Return the (x, y) coordinate for the center point of the cell that contains the specified text.  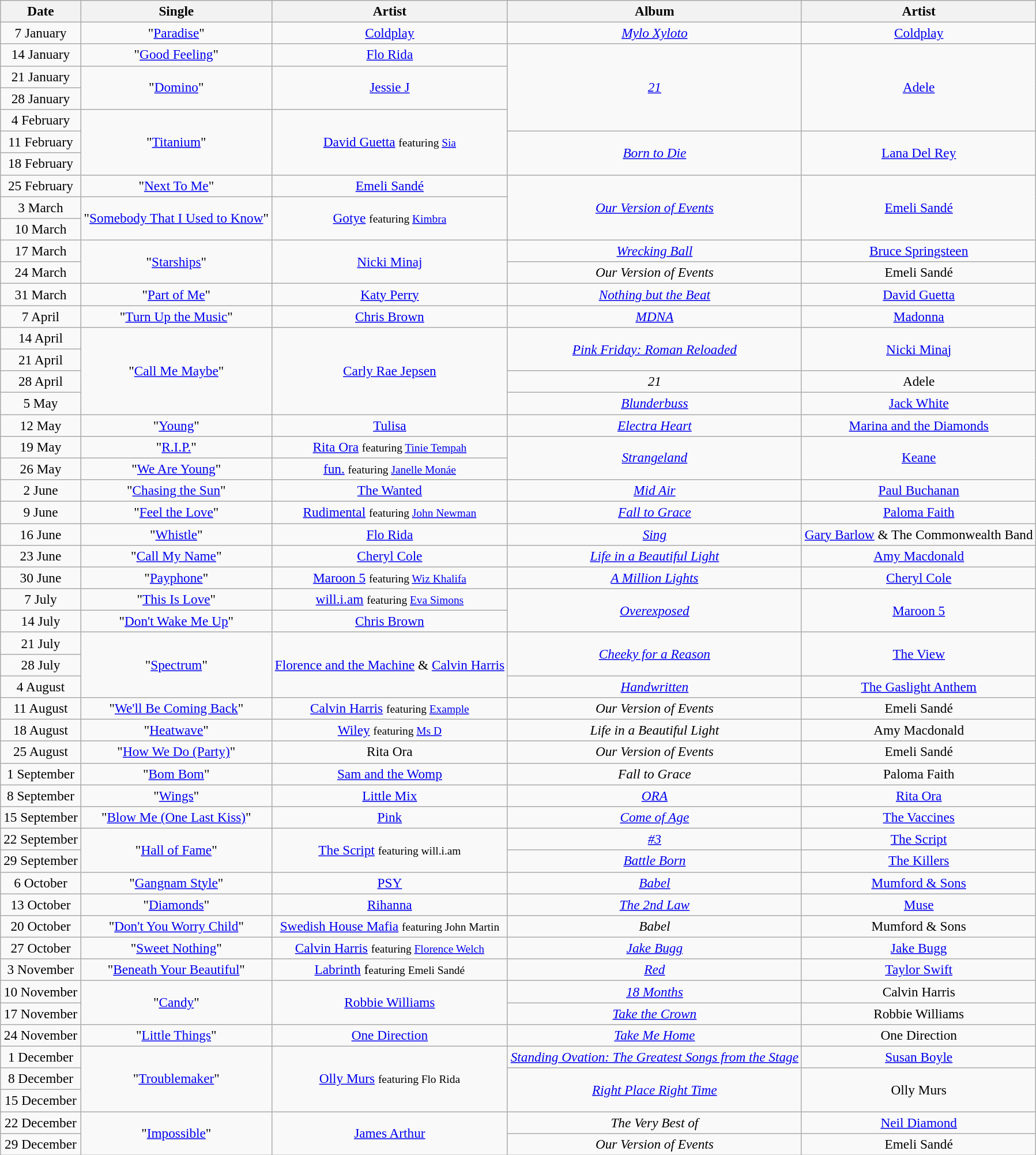
18 February (40, 164)
Jessie J (390, 88)
22 September (40, 839)
Susan Boyle (919, 1057)
Keane (919, 458)
9 June (40, 512)
The Vaccines (919, 817)
Sing (654, 534)
Strangeland (654, 458)
Overexposed (654, 610)
Neil Diamond (919, 1122)
"Hall of Fame" (176, 850)
"Good Feeling" (176, 55)
4 February (40, 120)
4 August (40, 686)
"Chasing the Sun" (176, 490)
"Diamonds" (176, 904)
"Don't Wake Me Up" (176, 621)
Take the Crown (654, 1013)
Tulisa (390, 425)
Album (654, 11)
Carly Rae Jepsen (390, 370)
8 September (40, 795)
Date (40, 11)
Calvin Harris featuring Florence Welch (390, 948)
18 Months (654, 991)
Born to Die (654, 153)
"Heatwave" (176, 730)
"We'll Be Coming Back" (176, 708)
Come of Age (654, 817)
Olly Murs featuring Flo Rida (390, 1078)
Calvin Harris (919, 991)
"Paradise" (176, 33)
Muse (919, 904)
Lana Del Rey (919, 153)
Gotye featuring Kimbra (390, 218)
21 April (40, 360)
Electra Heart (654, 425)
Jack White (919, 403)
28 April (40, 382)
The Wanted (390, 490)
24 November (40, 1035)
Swedish House Mafia featuring John Martin (390, 926)
Cheeky for a Reason (654, 654)
1 September (40, 774)
21 July (40, 643)
19 May (40, 447)
20 October (40, 926)
29 September (40, 861)
14 April (40, 338)
10 March (40, 229)
Sam and the Womp (390, 774)
Right Place Right Time (654, 1090)
"Starships" (176, 262)
3 March (40, 207)
"Turn Up the Music" (176, 316)
James Arthur (390, 1133)
Mid Air (654, 490)
Nothing but the Beat (654, 294)
"How We Do (Party)" (176, 752)
Handwritten (654, 686)
fun. featuring Janelle Monáe (390, 469)
Florence and the Machine & Calvin Harris (390, 664)
The Gaslight Anthem (919, 686)
Wrecking Ball (654, 251)
16 June (40, 534)
"Troublemaker" (176, 1078)
7 July (40, 599)
7 January (40, 33)
"R.I.P." (176, 447)
Red (654, 970)
"Little Things" (176, 1035)
14 July (40, 621)
Rudimental featuring John Newman (390, 512)
Maroon 5 (919, 610)
"Call My Name" (176, 556)
#3 (654, 839)
6 October (40, 883)
30 June (40, 578)
"Beneath Your Beautiful" (176, 970)
The View (919, 654)
17 November (40, 1013)
"Payphone" (176, 578)
Rita Ora featuring Tinie Tempah (390, 447)
Mylo Xyloto (654, 33)
Wiley featuring Ms D (390, 730)
Battle Born (654, 861)
"Don't You Worry Child" (176, 926)
"Gangnam Style" (176, 883)
11 February (40, 142)
13 October (40, 904)
15 September (40, 817)
21 January (40, 77)
"Call Me Maybe" (176, 370)
"Young" (176, 425)
ORA (654, 795)
27 October (40, 948)
Madonna (919, 316)
Pink (390, 817)
The Killers (919, 861)
1 December (40, 1057)
25 February (40, 186)
"Bom Bom" (176, 774)
2 June (40, 490)
Paul Buchanan (919, 490)
"Sweet Nothing" (176, 948)
"Impossible" (176, 1133)
14 January (40, 55)
Little Mix (390, 795)
"We Are Young" (176, 469)
Calvin Harris featuring Example (390, 708)
The Script featuring will.i.am (390, 850)
will.i.am featuring Eva Simons (390, 599)
"Somebody That I Used to Know" (176, 218)
"Feel the Love" (176, 512)
12 May (40, 425)
A Million Lights (654, 578)
PSY (390, 883)
5 May (40, 403)
"Candy" (176, 1002)
"Whistle" (176, 534)
Standing Ovation: The Greatest Songs from the Stage (654, 1057)
Pink Friday: Roman Reloaded (654, 349)
Katy Perry (390, 294)
Rihanna (390, 904)
"This Is Love" (176, 599)
David Guetta (919, 294)
"Titanium" (176, 142)
"Spectrum" (176, 664)
31 March (40, 294)
Olly Murs (919, 1090)
10 November (40, 991)
29 December (40, 1144)
Maroon 5 featuring Wiz Khalifa (390, 578)
MDNA (654, 316)
8 December (40, 1079)
26 May (40, 469)
Blunderbuss (654, 403)
Single (176, 11)
Bruce Springsteen (919, 251)
Taylor Swift (919, 970)
25 August (40, 752)
The Very Best of (654, 1122)
18 August (40, 730)
The 2nd Law (654, 904)
"Next To Me" (176, 186)
Labrinth featuring Emeli Sandé (390, 970)
"Blow Me (One Last Kiss)" (176, 817)
11 August (40, 708)
Marina and the Diamonds (919, 425)
7 April (40, 316)
28 July (40, 665)
"Wings" (176, 795)
28 January (40, 98)
David Guetta featuring Sia (390, 142)
Take Me Home (654, 1035)
The Script (919, 839)
"Domino" (176, 88)
15 December (40, 1100)
"Part of Me" (176, 294)
17 March (40, 251)
24 March (40, 273)
22 December (40, 1122)
23 June (40, 556)
Gary Barlow & The Commonwealth Band (919, 534)
3 November (40, 970)
